Determine the (x, y) coordinate at the center of the cell enclosing the given text.  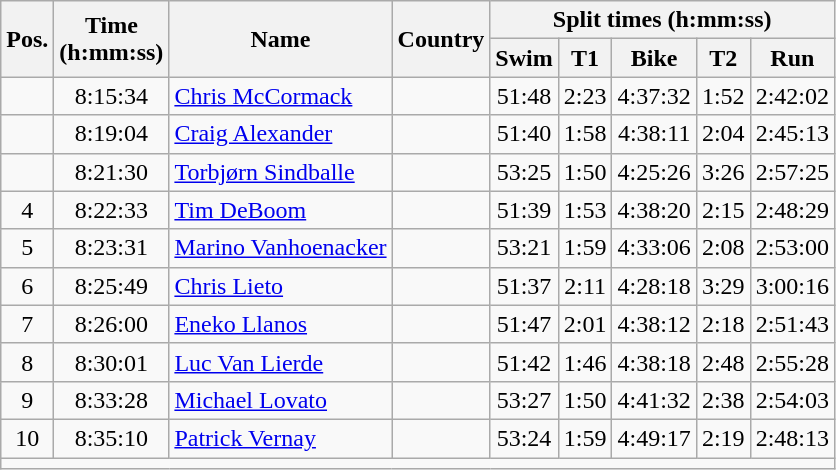
Luc Van Lierde (280, 362)
Name (280, 39)
T1 (585, 58)
2:48:13 (792, 438)
53:24 (524, 438)
Run (792, 58)
2:42:02 (792, 96)
51:37 (524, 286)
Split times (h:mm:ss) (662, 20)
4:33:06 (654, 248)
3:26 (723, 172)
1:52 (723, 96)
T2 (723, 58)
2:55:28 (792, 362)
4:38:11 (654, 134)
4 (28, 210)
51:42 (524, 362)
2:04 (723, 134)
2:38 (723, 400)
1:46 (585, 362)
53:21 (524, 248)
4:25:26 (654, 172)
8:21:30 (112, 172)
8:30:01 (112, 362)
51:40 (524, 134)
Chris Lieto (280, 286)
Pos. (28, 39)
8:15:34 (112, 96)
3:29 (723, 286)
1:58 (585, 134)
2:15 (723, 210)
2:08 (723, 248)
Chris McCormack (280, 96)
2:01 (585, 324)
2:57:25 (792, 172)
4:41:32 (654, 400)
Patrick Vernay (280, 438)
4:49:17 (654, 438)
2:48 (723, 362)
9 (28, 400)
2:19 (723, 438)
Eneko Llanos (280, 324)
Country (441, 39)
2:54:03 (792, 400)
Bike (654, 58)
51:47 (524, 324)
Swim (524, 58)
8:33:28 (112, 400)
3:00:16 (792, 286)
8:23:31 (112, 248)
7 (28, 324)
53:25 (524, 172)
51:39 (524, 210)
8:26:00 (112, 324)
2:11 (585, 286)
4:28:18 (654, 286)
5 (28, 248)
Marino Vanhoenacker (280, 248)
4:38:20 (654, 210)
2:48:29 (792, 210)
8:35:10 (112, 438)
2:53:00 (792, 248)
2:51:43 (792, 324)
2:45:13 (792, 134)
4:38:12 (654, 324)
2:23 (585, 96)
1:53 (585, 210)
4:38:18 (654, 362)
8:22:33 (112, 210)
53:27 (524, 400)
10 (28, 438)
Craig Alexander (280, 134)
8:19:04 (112, 134)
51:48 (524, 96)
6 (28, 286)
Michael Lovato (280, 400)
8 (28, 362)
Torbjørn Sindballe (280, 172)
8:25:49 (112, 286)
Tim DeBoom (280, 210)
Time(h:mm:ss) (112, 39)
2:18 (723, 324)
4:37:32 (654, 96)
